Determine the (x, y) coordinate at the center of the cell enclosing the given text.  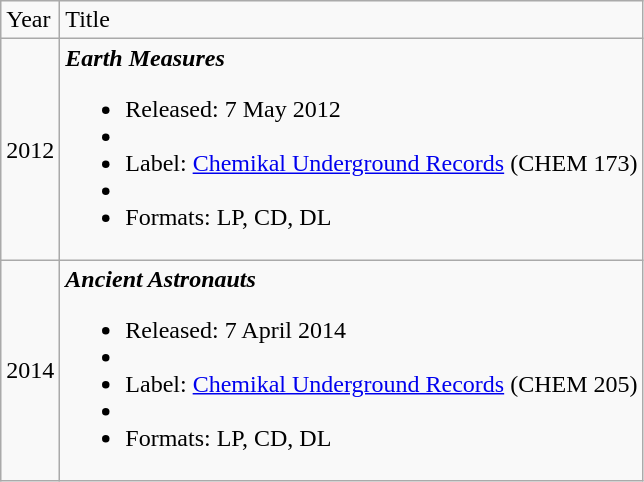
Earth MeasuresReleased: 7 May 2012Label: Chemikal Underground Records (CHEM 173)Formats: LP, CD, DL (352, 150)
2014 (30, 370)
2012 (30, 150)
Year (30, 20)
Ancient AstronautsReleased: 7 April 2014Label: Chemikal Underground Records (CHEM 205)Formats: LP, CD, DL (352, 370)
Title (352, 20)
